Provide the [X, Y] coordinate of the cell's center where the given text is located.  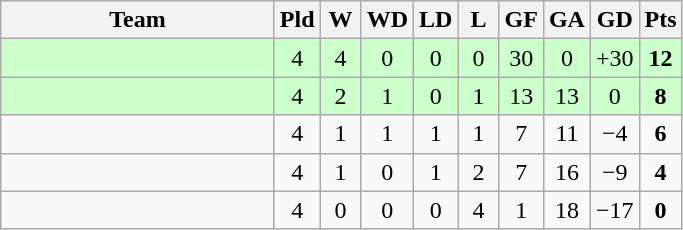
12 [660, 58]
W [340, 20]
−4 [614, 134]
+30 [614, 58]
Pts [660, 20]
−9 [614, 172]
GF [521, 20]
WD [387, 20]
Pld [297, 20]
11 [566, 134]
GD [614, 20]
18 [566, 210]
16 [566, 172]
L [478, 20]
6 [660, 134]
GA [566, 20]
30 [521, 58]
−17 [614, 210]
Team [138, 20]
8 [660, 96]
LD [436, 20]
